Identify which cell holds the provided text, then report its (X, Y) central coordinate. 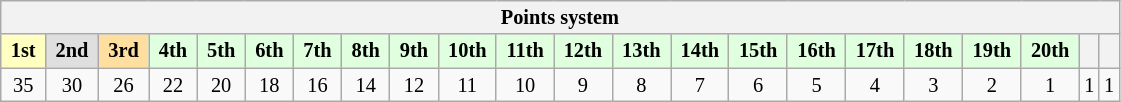
11th (524, 51)
20th (1050, 51)
9th (414, 51)
17th (875, 51)
5 (816, 85)
3 (933, 85)
35 (24, 85)
22 (173, 85)
6 (758, 85)
16th (816, 51)
6th (269, 51)
1st (24, 51)
9 (583, 85)
4 (875, 85)
15th (758, 51)
7 (700, 85)
18 (269, 85)
30 (72, 85)
7th (317, 51)
18th (933, 51)
8th (366, 51)
26 (123, 85)
20 (221, 85)
11 (467, 85)
5th (221, 51)
2 (992, 85)
4th (173, 51)
14th (700, 51)
19th (992, 51)
14 (366, 85)
12 (414, 85)
13th (641, 51)
2nd (72, 51)
8 (641, 85)
16 (317, 85)
10 (524, 85)
Points system (560, 17)
12th (583, 51)
10th (467, 51)
3rd (123, 51)
